Identify which cell holds the provided text, then report its [X, Y] central coordinate. 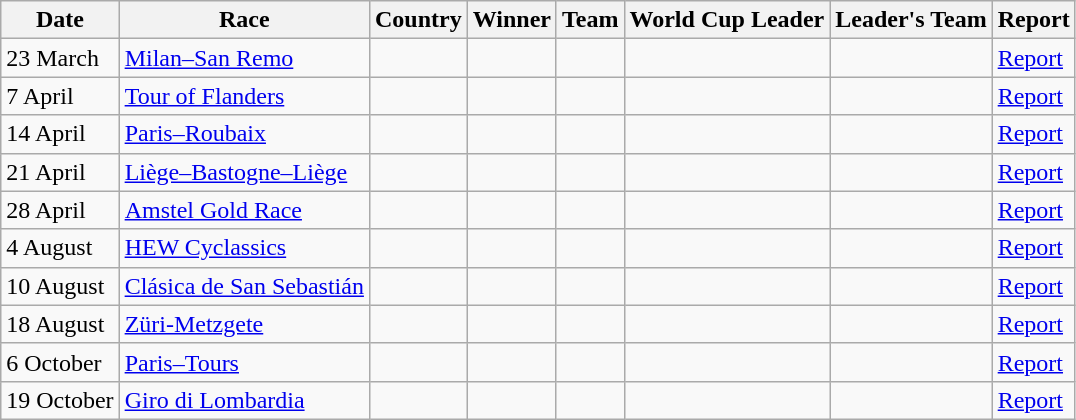
Tour of Flanders [244, 96]
19 October [60, 400]
23 March [60, 58]
World Cup Leader [727, 20]
HEW Cyclassics [244, 248]
Clásica de San Sebastián [244, 286]
Züri-Metzgete [244, 324]
Amstel Gold Race [244, 210]
Liège–Bastogne–Liège [244, 172]
Paris–Roubaix [244, 134]
7 April [60, 96]
Leader's Team [911, 20]
14 April [60, 134]
Country [418, 20]
18 August [60, 324]
Paris–Tours [244, 362]
21 April [60, 172]
Race [244, 20]
Milan–San Remo [244, 58]
Date [60, 20]
Winner [512, 20]
Team [590, 20]
6 October [60, 362]
10 August [60, 286]
28 April [60, 210]
4 August [60, 248]
Giro di Lombardia [244, 400]
